Search for the cell housing the specified text and yield its (X, Y) center coordinate. 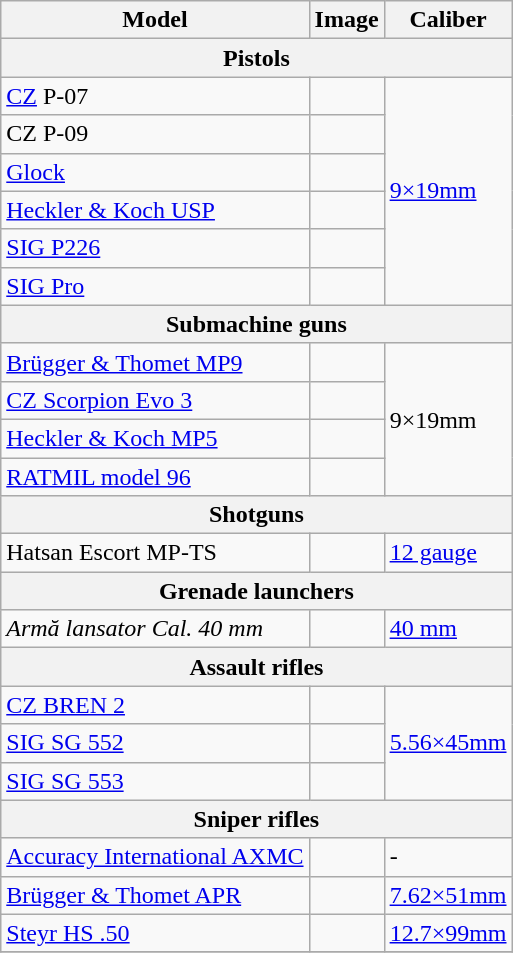
CZ P-09 (155, 134)
Hatsan Escort MP-TS (155, 553)
- (448, 857)
Steyr HS .50 (155, 933)
12.7×99mm (448, 933)
Pistols (256, 58)
Submachine guns (256, 324)
Shotguns (256, 515)
Brügger & Thomet APR (155, 895)
Glock (155, 172)
40 mm (448, 629)
5.56×45mm (448, 743)
CZ Scorpion Evo 3 (155, 400)
SIG P226 (155, 248)
SIG SG 553 (155, 781)
Heckler & Koch MP5 (155, 438)
RATMIL model 96 (155, 477)
12 gauge (448, 553)
Caliber (448, 20)
Sniper rifles (256, 819)
Assault rifles (256, 667)
CZ BREN 2 (155, 705)
CZ P-07 (155, 96)
Accuracy International AXMC (155, 857)
Armă lansator Cal. 40 mm (155, 629)
7.62×51mm (448, 895)
Model (155, 20)
Image (346, 20)
SIG SG 552 (155, 743)
Heckler & Koch USP (155, 210)
SIG Pro (155, 286)
Brügger & Thomet MP9 (155, 362)
Grenade launchers (256, 591)
